Locate the cell with the specified text and output its [X, Y] center coordinate. 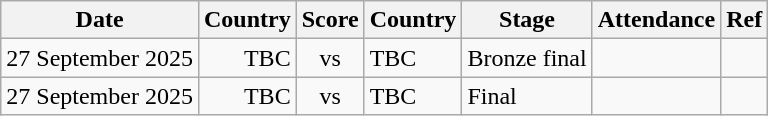
Ref [744, 20]
Attendance [656, 20]
Stage [527, 20]
Score [330, 20]
Final [527, 96]
Date [100, 20]
Bronze final [527, 58]
